Extract the [x, y] coordinate from the center of the cell holding the provided text.  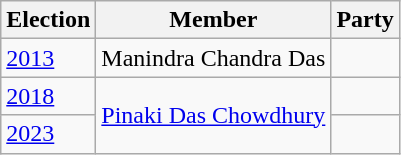
Member [214, 20]
2013 [48, 58]
Manindra Chandra Das [214, 58]
Party [365, 20]
Election [48, 20]
2018 [48, 96]
Pinaki Das Chowdhury [214, 115]
2023 [48, 134]
